From the cell containing the given text, extract its center point as (x, y) coordinate. 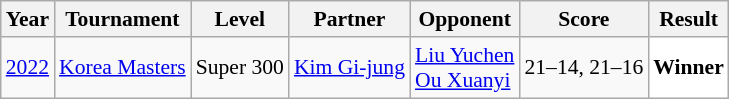
Result (688, 19)
Partner (350, 19)
Year (28, 19)
Kim Gi-jung (350, 68)
Score (584, 19)
21–14, 21–16 (584, 68)
Level (240, 19)
Korea Masters (122, 68)
Super 300 (240, 68)
Opponent (464, 19)
Winner (688, 68)
2022 (28, 68)
Tournament (122, 19)
Liu Yuchen Ou Xuanyi (464, 68)
